Provide the [x, y] coordinate of the cell's center where the given text is located.  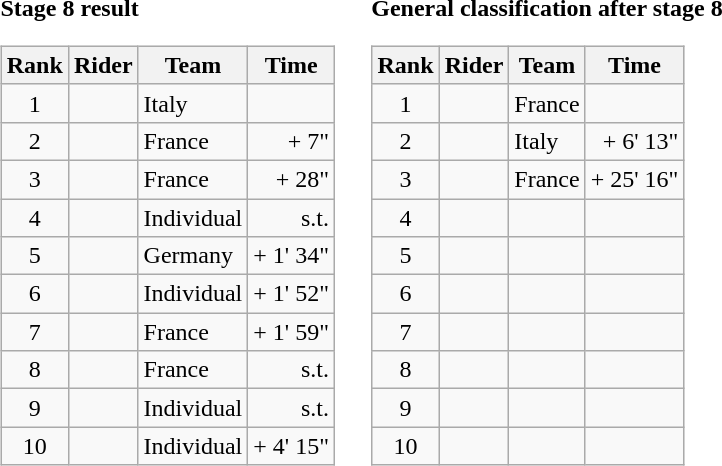
+ 28" [292, 179]
+ 4' 15" [292, 446]
+ 25' 16" [634, 179]
+ 1' 34" [292, 256]
Germany [193, 256]
+ 1' 59" [292, 332]
+ 7" [292, 141]
+ 1' 52" [292, 294]
+ 6' 13" [634, 141]
